Find where the given text appears and provide that cell's center as [x, y] coordinate. 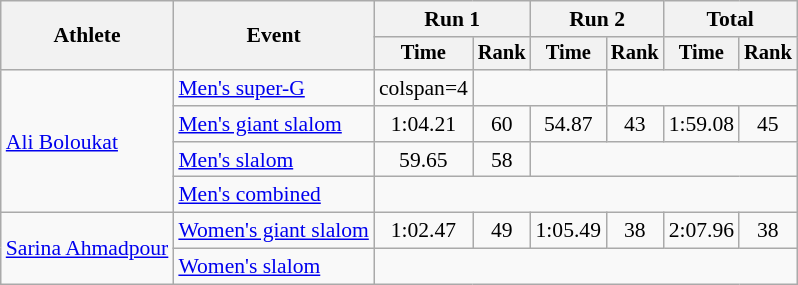
49 [502, 231]
Men's combined [274, 195]
59.65 [424, 160]
1:04.21 [424, 124]
Sarina Ahmadpour [88, 248]
Run 2 [598, 19]
Total [730, 19]
1:05.49 [568, 231]
Women's giant slalom [274, 231]
Run 1 [452, 19]
Men's super-G [274, 88]
54.87 [568, 124]
Athlete [88, 36]
60 [502, 124]
2:07.96 [702, 231]
Women's slalom [274, 267]
1:02.47 [424, 231]
Men's giant slalom [274, 124]
58 [502, 160]
Men's slalom [274, 160]
Event [274, 36]
colspan=4 [424, 88]
1:59.08 [702, 124]
45 [768, 124]
43 [635, 124]
Ali Boloukat [88, 141]
